Identify which cell holds the provided text, then report its [x, y] central coordinate. 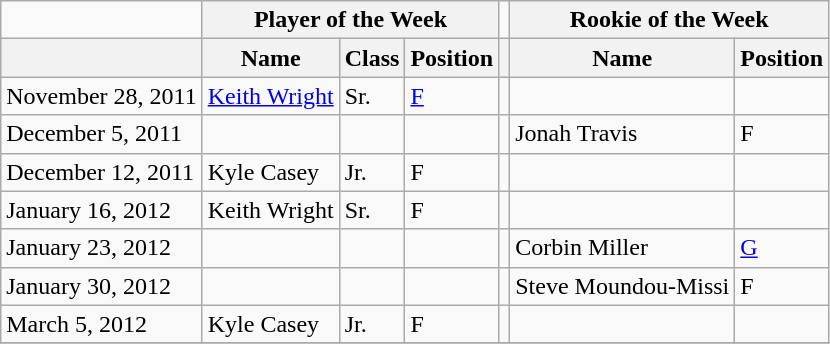
December 12, 2011 [102, 172]
Steve Moundou-Missi [622, 286]
March 5, 2012 [102, 324]
November 28, 2011 [102, 96]
G [782, 248]
Corbin Miller [622, 248]
January 23, 2012 [102, 248]
January 30, 2012 [102, 286]
Jonah Travis [622, 134]
Player of the Week [350, 20]
Class [372, 58]
December 5, 2011 [102, 134]
January 16, 2012 [102, 210]
Rookie of the Week [670, 20]
